Provide the (x, y) coordinate of the cell's center where the given text is located.  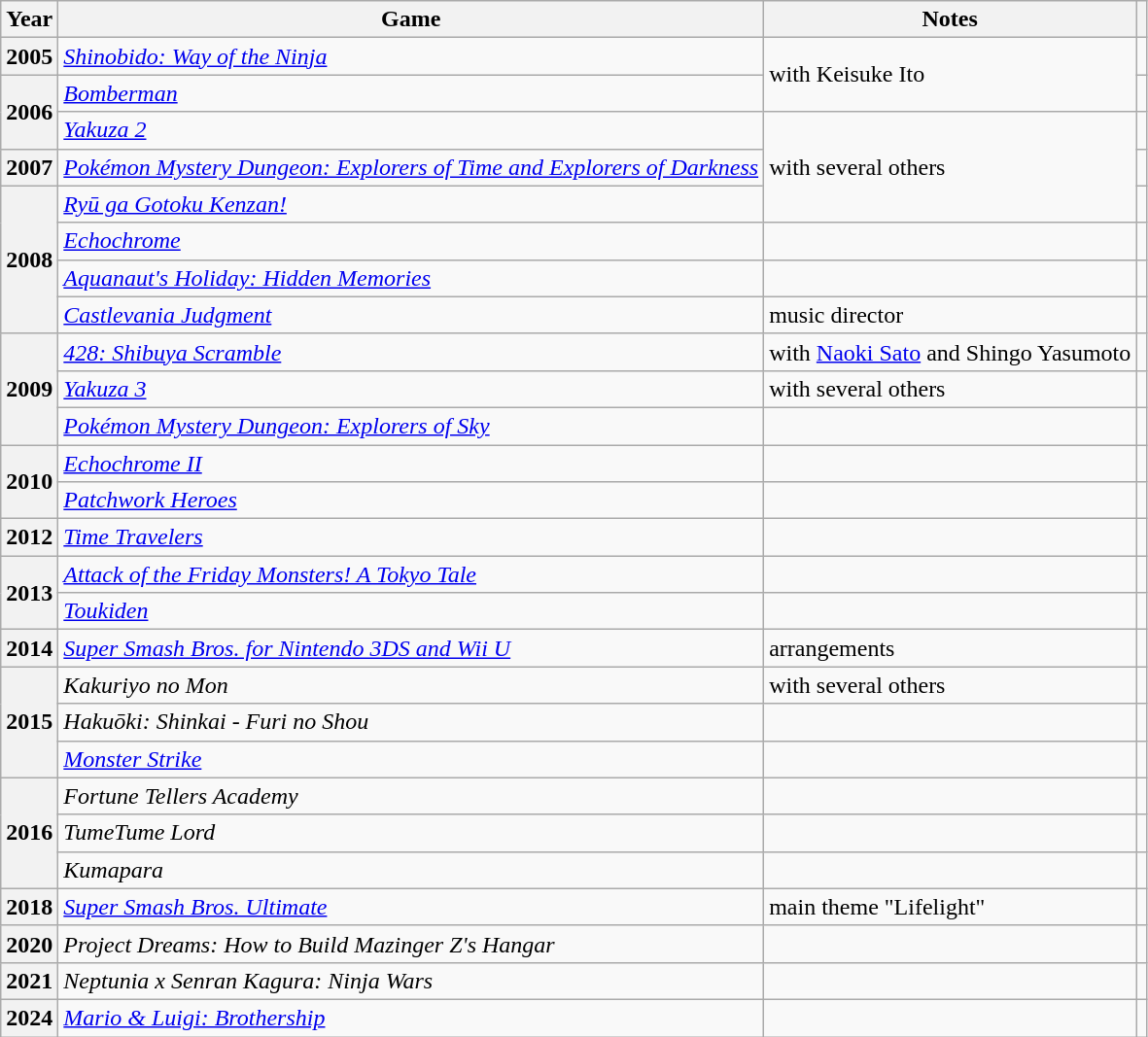
Kumapara (411, 870)
Time Travelers (411, 537)
Super Smash Bros. for Nintendo 3DS and Wii U (411, 648)
Aquanaut's Holiday: Hidden Memories (411, 278)
Neptunia x Senran Kagura: Ninja Wars (411, 981)
Kakuriyo no Mon (411, 685)
Fortune Tellers Academy (411, 796)
arrangements (951, 648)
Pokémon Mystery Dungeon: Explorers of Sky (411, 426)
2021 (29, 981)
428: Shibuya Scramble (411, 352)
Shinobido: Way of the Ninja (411, 56)
music director (951, 315)
Attack of the Friday Monsters! A Tokyo Tale (411, 574)
Ryū ga Gotoku Kenzan! (411, 204)
Mario & Luigi: Brothership (411, 1018)
2005 (29, 56)
2015 (29, 722)
Year (29, 19)
2024 (29, 1018)
2013 (29, 593)
2008 (29, 259)
2020 (29, 944)
Yakuza 3 (411, 389)
Echochrome II (411, 464)
Project Dreams: How to Build Mazinger Z's Hangar (411, 944)
2014 (29, 648)
Hakuōki: Shinkai - Furi no Shou (411, 722)
with Keisuke Ito (951, 75)
2006 (29, 112)
2007 (29, 167)
Patchwork Heroes (411, 501)
Game (411, 19)
2010 (29, 482)
Super Smash Bros. Ultimate (411, 907)
2009 (29, 389)
Notes (951, 19)
Echochrome (411, 241)
2016 (29, 833)
with Naoki Sato and Shingo Yasumoto (951, 352)
Toukiden (411, 611)
TumeTume Lord (411, 833)
2012 (29, 537)
Yakuza 2 (411, 130)
Pokémon Mystery Dungeon: Explorers of Time and Explorers of Darkness (411, 167)
Bomberman (411, 93)
2018 (29, 907)
Monster Strike (411, 759)
main theme "Lifelight" (951, 907)
Castlevania Judgment (411, 315)
